Search for the cell housing the specified text and yield its (x, y) center coordinate. 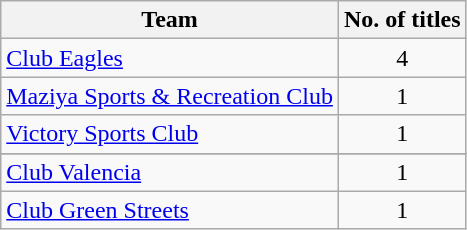
No. of titles (402, 20)
4 (402, 58)
Maziya Sports & Recreation Club (170, 96)
Club Eagles (170, 58)
Club Green Streets (170, 210)
Victory Sports Club (170, 134)
Team (170, 20)
Club Valencia (170, 172)
